Determine the [x, y] coordinate at the center of the cell enclosing the given text.  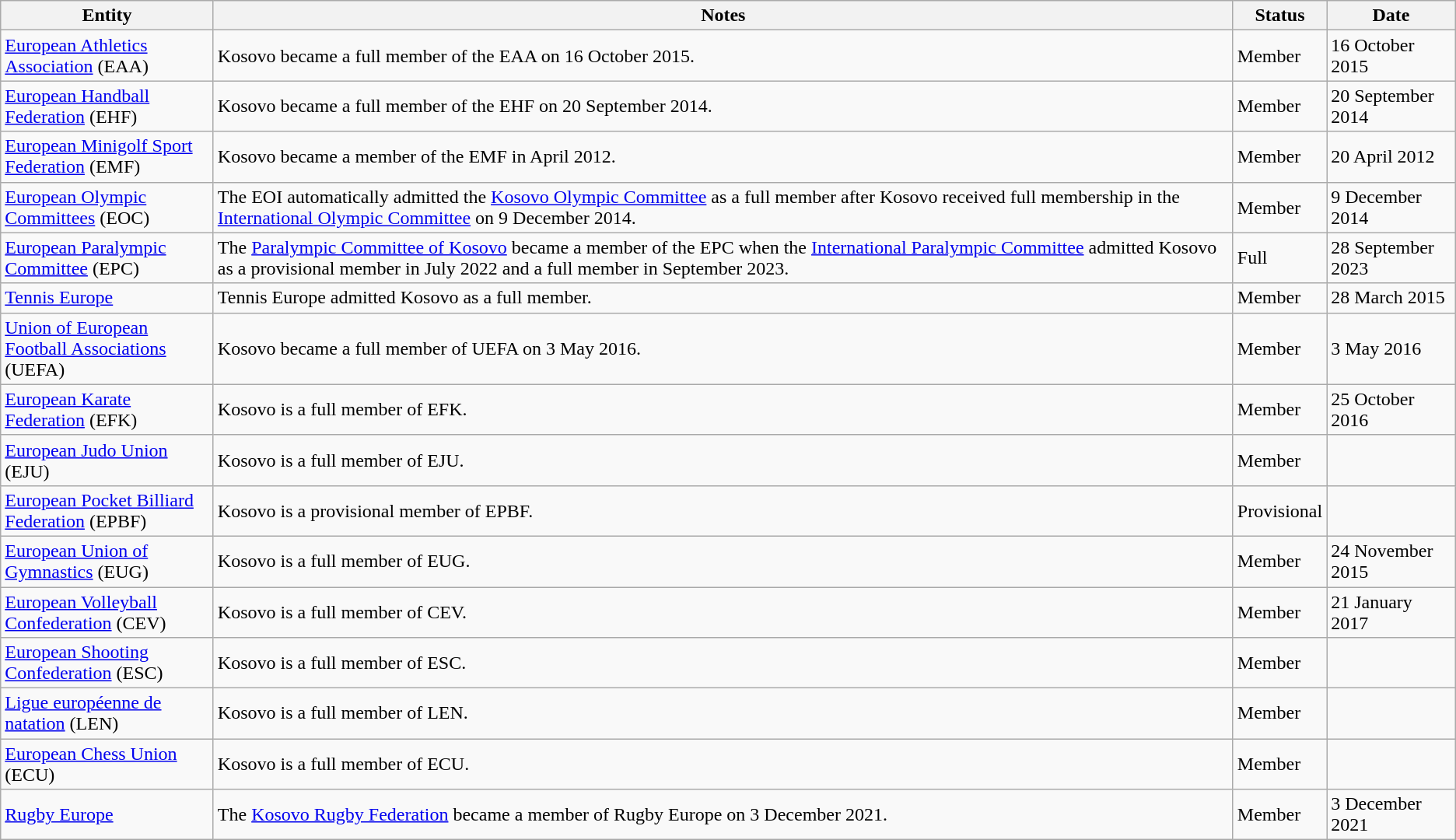
European Olympic Committees (EOC) [107, 207]
Kosovo is a full member of ECU. [723, 764]
3 May 2016 [1391, 348]
European Judo Union (EJU) [107, 460]
Kosovo became a member of the EMF in April 2012. [723, 157]
European Minigolf Sport Federation (EMF) [107, 157]
Kosovo became a full member of the EHF on 20 September 2014. [723, 106]
European Handball Federation (EHF) [107, 106]
Kosovo is a full member of EJU. [723, 460]
25 October 2016 [1391, 409]
Union of European Football Associations (UEFA) [107, 348]
Rugby Europe [107, 815]
9 December 2014 [1391, 207]
European Shooting Confederation (ESC) [107, 663]
28 September 2023 [1391, 258]
Kosovo is a provisional member of EPBF. [723, 510]
Tennis Europe [107, 298]
Ligue européenne de natation (LEN) [107, 714]
Full [1279, 258]
The Kosovo Rugby Federation became a member of Rugby Europe on 3 December 2021. [723, 815]
Entity [107, 16]
Kosovo became a full member of UEFA on 3 May 2016. [723, 348]
European Athletics Association (EAA) [107, 56]
European Chess Union (ECU) [107, 764]
Tennis Europe admitted Kosovo as a full member. [723, 298]
21 January 2017 [1391, 611]
European Pocket Billiard Federation (EPBF) [107, 510]
Status [1279, 16]
16 October 2015 [1391, 56]
Notes [723, 16]
Date [1391, 16]
Kosovo is a full member of LEN. [723, 714]
20 April 2012 [1391, 157]
European Volleyball Confederation (CEV) [107, 611]
28 March 2015 [1391, 298]
3 December 2021 [1391, 815]
24 November 2015 [1391, 562]
Kosovo is a full member of EUG. [723, 562]
Provisional [1279, 510]
European Paralympic Committee (EPC) [107, 258]
Kosovo is a full member of ESC. [723, 663]
European Karate Federation (EFK) [107, 409]
Kosovo is a full member of EFK. [723, 409]
Kosovo is a full member of CEV. [723, 611]
20 September 2014 [1391, 106]
Kosovo became a full member of the EAA on 16 October 2015. [723, 56]
European Union of Gymnastics (EUG) [107, 562]
